Identify which cell holds the provided text, then report its (X, Y) central coordinate. 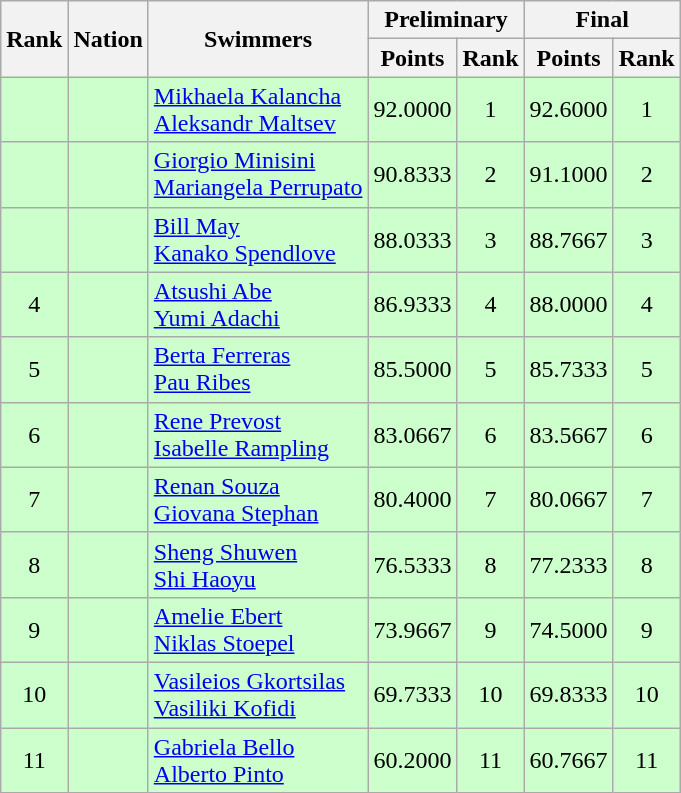
60.2000 (412, 760)
Amelie EbertNiklas Stoepel (258, 630)
91.1000 (568, 174)
Preliminary (446, 20)
85.7333 (568, 370)
74.5000 (568, 630)
Nation (108, 39)
Berta FerrerasPau Ribes (258, 370)
Vasileios GkortsilasVasiliki Kofidi (258, 694)
Bill MayKanako Spendlove (258, 240)
Gabriela BelloAlberto Pinto (258, 760)
80.0667 (568, 500)
85.5000 (412, 370)
69.7333 (412, 694)
Renan SouzaGiovana Stephan (258, 500)
69.8333 (568, 694)
73.9667 (412, 630)
60.7667 (568, 760)
Final (602, 20)
Atsushi AbeYumi Adachi (258, 304)
76.5333 (412, 564)
88.0000 (568, 304)
92.6000 (568, 110)
Mikhaela KalanchaAleksandr Maltsev (258, 110)
Giorgio MinisiniMariangela Perrupato (258, 174)
83.5667 (568, 434)
Rene PrevostIsabelle Rampling (258, 434)
Sheng ShuwenShi Haoyu (258, 564)
77.2333 (568, 564)
90.8333 (412, 174)
86.9333 (412, 304)
88.0333 (412, 240)
88.7667 (568, 240)
92.0000 (412, 110)
80.4000 (412, 500)
83.0667 (412, 434)
Swimmers (258, 39)
